From the cell containing the given text, extract its center point as [x, y] coordinate. 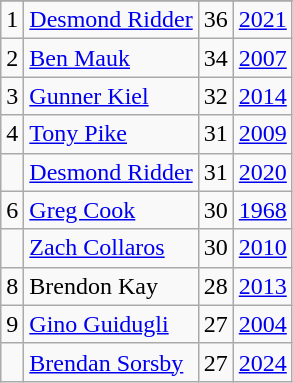
2009 [262, 134]
8 [12, 286]
Greg Cook [111, 210]
28 [216, 286]
6 [12, 210]
Zach Collaros [111, 248]
Gunner Kiel [111, 96]
2024 [262, 362]
3 [12, 96]
Ben Mauk [111, 58]
Brendan Sorsby [111, 362]
2010 [262, 248]
32 [216, 96]
36 [216, 20]
2 [12, 58]
2007 [262, 58]
1968 [262, 210]
2020 [262, 172]
4 [12, 134]
2021 [262, 20]
Brendon Kay [111, 286]
2014 [262, 96]
2013 [262, 286]
34 [216, 58]
Gino Guidugli [111, 324]
1 [12, 20]
2004 [262, 324]
Tony Pike [111, 134]
9 [12, 324]
